Find where the given text appears and provide that cell's center as (x, y) coordinate. 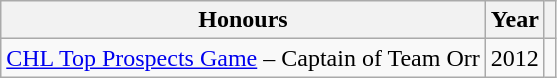
2012 (514, 58)
Honours (244, 20)
Year (514, 20)
CHL Top Prospects Game – Captain of Team Orr (244, 58)
